Capture the cell that displays the provided text and extract its (X, Y) central coordinate. 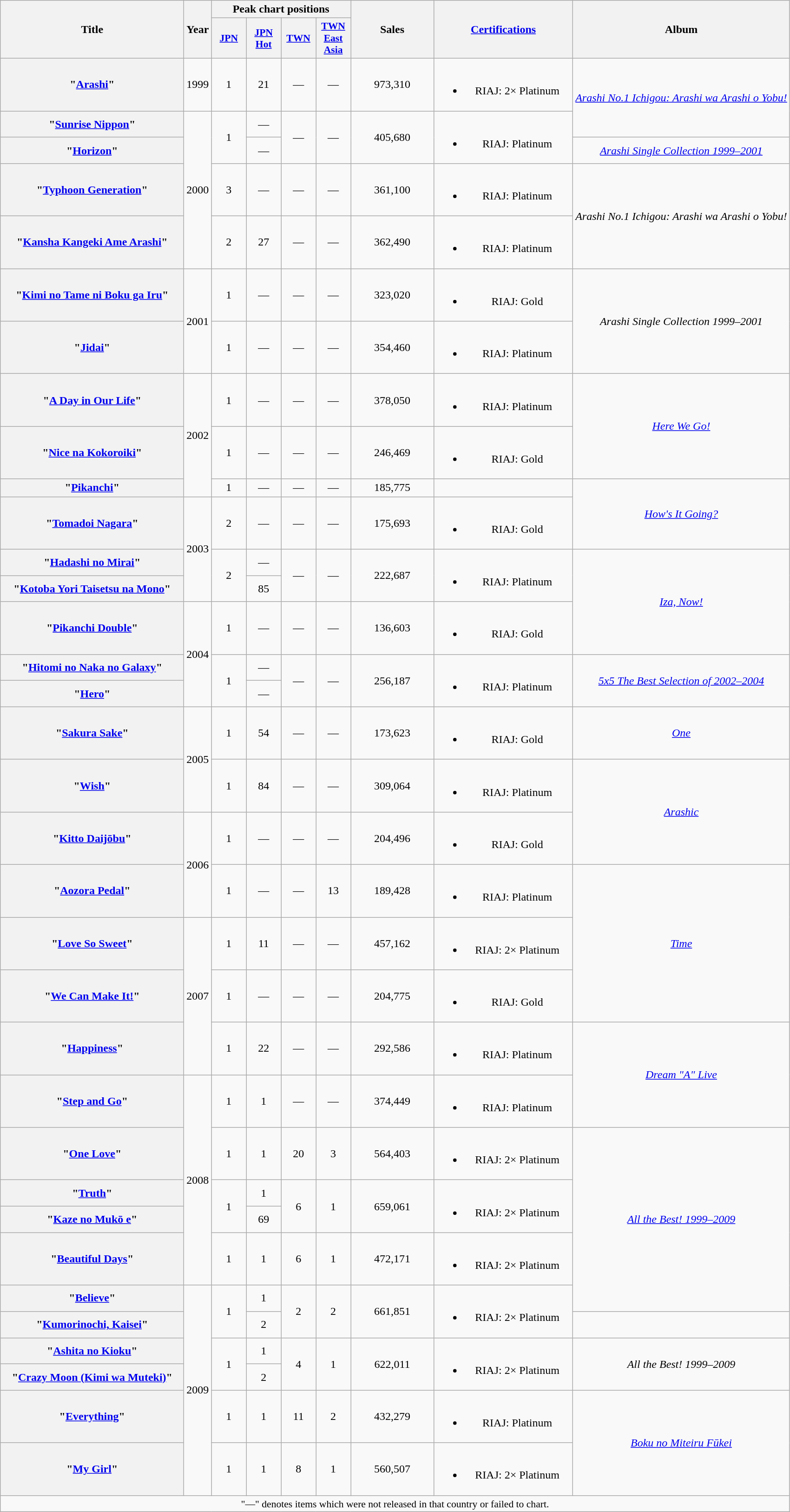
622,011 (392, 1364)
2001 (198, 321)
"Believe" (92, 1298)
204,775 (392, 996)
"One Love" (92, 1154)
Time (681, 943)
2003 (198, 549)
"Horizon" (92, 151)
Album (681, 30)
JPN (229, 38)
"Crazy Moon (Kimi wa Muteki)" (92, 1377)
How's It Going? (681, 514)
"Arashi" (92, 85)
564,403 (392, 1154)
"Typhoon Generation" (92, 190)
405,680 (392, 137)
1999 (198, 85)
204,496 (392, 838)
136,603 (392, 628)
"Truth" (92, 1193)
973,310 (392, 85)
560,507 (392, 1469)
2009 (198, 1390)
173,623 (392, 733)
4 (298, 1364)
"Kumorinochi, Kaisei" (92, 1324)
"Love So Sweet" (92, 943)
21 (264, 85)
Boku no Miteiru Fūkei (681, 1443)
2006 (198, 864)
"Aozora Pedal" (92, 891)
TWN (298, 38)
"Kimi no Tame ni Boku ga Iru" (92, 295)
"—" denotes items which were not released in that country or failed to chart. (395, 1504)
185,775 (392, 488)
175,693 (392, 523)
"Nice na Kokoroiki" (92, 453)
361,100 (392, 190)
472,171 (392, 1259)
374,449 (392, 1101)
Dream "A" Live (681, 1075)
354,460 (392, 348)
378,050 (392, 400)
"Sunrise Nippon" (92, 124)
22 (264, 1049)
189,428 (392, 891)
13 (334, 891)
27 (264, 243)
Iza, Now! (681, 602)
"Tomadoi Nagara" (92, 523)
2004 (198, 654)
323,020 (392, 295)
"Kotoba Yori Taisetsu na Mono" (92, 589)
"Sakura Sake" (92, 733)
"Step and Go" (92, 1101)
256,187 (392, 681)
432,279 (392, 1416)
Year (198, 30)
"Hadashi no Mirai" (92, 563)
Here We Go! (681, 426)
85 (264, 589)
2002 (198, 435)
222,687 (392, 576)
2000 (198, 190)
84 (264, 786)
"Jidai" (92, 348)
309,064 (392, 786)
8 (298, 1469)
2008 (198, 1180)
"Wish" (92, 786)
Title (92, 30)
"Kansha Kangeki Ame Arashi" (92, 243)
"Beautiful Days" (92, 1259)
"Ashita no Kioku" (92, 1351)
Peak chart positions (281, 9)
292,586 (392, 1049)
5x5 The Best Selection of 2002–2004 (681, 681)
20 (298, 1154)
"We Can Make It!" (92, 996)
457,162 (392, 943)
659,061 (392, 1206)
362,490 (392, 243)
661,851 (392, 1311)
JPNHot (264, 38)
"Everything" (92, 1416)
246,469 (392, 453)
"Hitomi no Naka no Galaxy" (92, 668)
54 (264, 733)
2007 (198, 996)
"Kitto Daijōbu" (92, 838)
Certifications (504, 30)
One (681, 733)
"Pikanchi Double" (92, 628)
"A Day in Our Life" (92, 400)
"My Girl" (92, 1469)
"Pikanchi" (92, 488)
Arashic (681, 812)
"Hero" (92, 694)
Sales (392, 30)
"Happiness" (92, 1049)
69 (264, 1219)
2005 (198, 759)
"Kaze no Mukō e" (92, 1219)
TWNEastAsia (334, 38)
